Find where the given text appears and provide that cell's center as (x, y) coordinate. 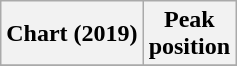
Peakposition (189, 34)
Chart (2019) (72, 34)
